Extract the [X, Y] coordinate from the center of the cell holding the provided text.  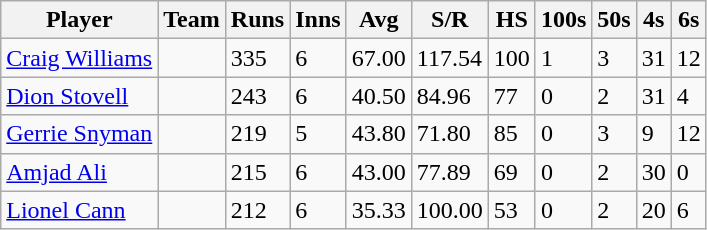
77.89 [450, 172]
6s [688, 20]
Amjad Ali [80, 172]
5 [318, 134]
9 [654, 134]
1 [563, 58]
67.00 [378, 58]
77 [512, 96]
71.80 [450, 134]
Craig Williams [80, 58]
243 [257, 96]
35.33 [378, 210]
117.54 [450, 58]
100 [512, 58]
Avg [378, 20]
Inns [318, 20]
40.50 [378, 96]
Gerrie Snyman [80, 134]
4 [688, 96]
4s [654, 20]
Dion Stovell [80, 96]
Runs [257, 20]
212 [257, 210]
219 [257, 134]
84.96 [450, 96]
20 [654, 210]
69 [512, 172]
85 [512, 134]
30 [654, 172]
Team [192, 20]
43.00 [378, 172]
53 [512, 210]
43.80 [378, 134]
215 [257, 172]
100s [563, 20]
100.00 [450, 210]
Lionel Cann [80, 210]
50s [614, 20]
335 [257, 58]
Player [80, 20]
HS [512, 20]
S/R [450, 20]
